Return (x, y) of the center of cell containing provided text 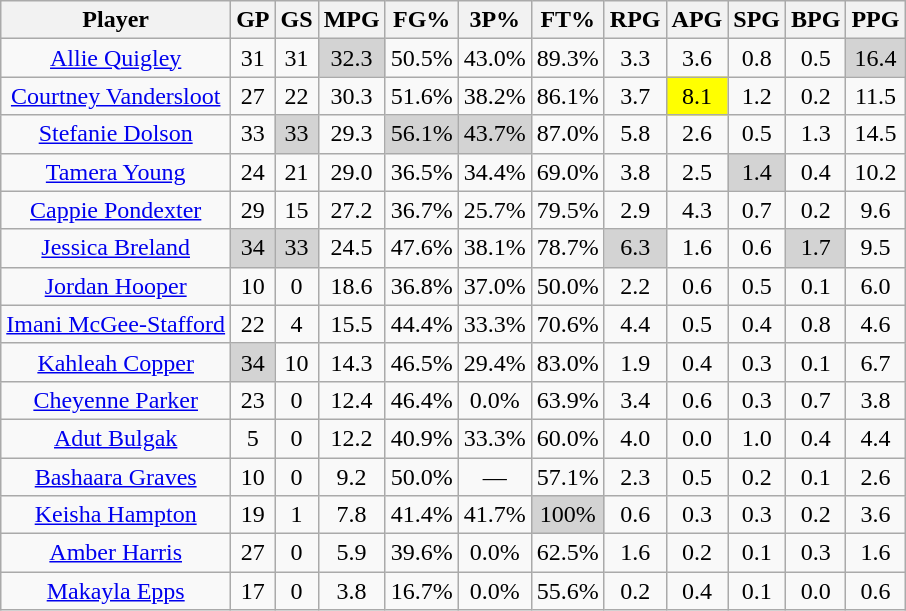
2.9 (635, 210)
Allie Quigley (116, 58)
2.2 (635, 286)
Adut Bulgak (116, 438)
17 (253, 591)
87.0% (568, 134)
MPG (352, 20)
1.9 (635, 362)
15.5 (352, 324)
50.5% (422, 58)
23 (253, 400)
39.6% (422, 553)
1 (296, 515)
78.7% (568, 248)
— (494, 477)
18.6 (352, 286)
9.2 (352, 477)
24 (253, 172)
3P% (494, 20)
7.8 (352, 515)
16.4 (876, 58)
51.6% (422, 96)
Player (116, 20)
38.2% (494, 96)
27.2 (352, 210)
Stefanie Dolson (116, 134)
Courtney Vandersloot (116, 96)
GP (253, 20)
70.6% (568, 324)
Cheyenne Parker (116, 400)
5.9 (352, 553)
Jordan Hooper (116, 286)
4 (296, 324)
19 (253, 515)
3.3 (635, 58)
40.9% (422, 438)
43.7% (494, 134)
8.1 (697, 96)
86.1% (568, 96)
2.3 (635, 477)
46.4% (422, 400)
RPG (635, 20)
63.9% (568, 400)
46.5% (422, 362)
2.5 (697, 172)
60.0% (568, 438)
100% (568, 515)
11.5 (876, 96)
Makayla Epps (116, 591)
3.7 (635, 96)
FG% (422, 20)
37.0% (494, 286)
56.1% (422, 134)
12.4 (352, 400)
41.4% (422, 515)
5.8 (635, 134)
FT% (568, 20)
Cappie Pondexter (116, 210)
12.2 (352, 438)
Keisha Hampton (116, 515)
69.0% (568, 172)
44.4% (422, 324)
29 (253, 210)
43.0% (494, 58)
29.0 (352, 172)
5 (253, 438)
1.4 (757, 172)
1.3 (816, 134)
29.3 (352, 134)
24.5 (352, 248)
36.7% (422, 210)
25.7% (494, 210)
36.5% (422, 172)
41.7% (494, 515)
SPG (757, 20)
89.3% (568, 58)
47.6% (422, 248)
14.5 (876, 134)
Imani McGee-Stafford (116, 324)
10.2 (876, 172)
1.2 (757, 96)
BPG (816, 20)
62.5% (568, 553)
4.6 (876, 324)
9.5 (876, 248)
Jessica Breland (116, 248)
36.8% (422, 286)
32.3 (352, 58)
79.5% (568, 210)
1.0 (757, 438)
16.7% (422, 591)
38.1% (494, 248)
14.3 (352, 362)
1.7 (816, 248)
3.4 (635, 400)
83.0% (568, 362)
Tamera Young (116, 172)
21 (296, 172)
29.4% (494, 362)
55.6% (568, 591)
6.0 (876, 286)
Bashaara Graves (116, 477)
PPG (876, 20)
APG (697, 20)
57.1% (568, 477)
34.4% (494, 172)
Amber Harris (116, 553)
15 (296, 210)
6.3 (635, 248)
4.3 (697, 210)
4.0 (635, 438)
GS (296, 20)
6.7 (876, 362)
30.3 (352, 96)
Kahleah Copper (116, 362)
9.6 (876, 210)
